Capture the cell that displays the provided text and extract its (X, Y) central coordinate. 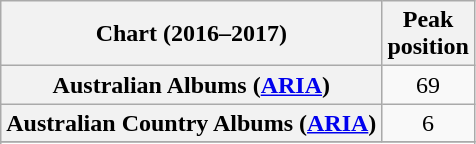
Chart (2016–2017) (192, 34)
6 (428, 123)
Peak position (428, 34)
69 (428, 85)
Australian Country Albums (ARIA) (192, 123)
Australian Albums (ARIA) (192, 85)
